Scan for the cell matching the given text and deliver its [x, y] coordinate at center. 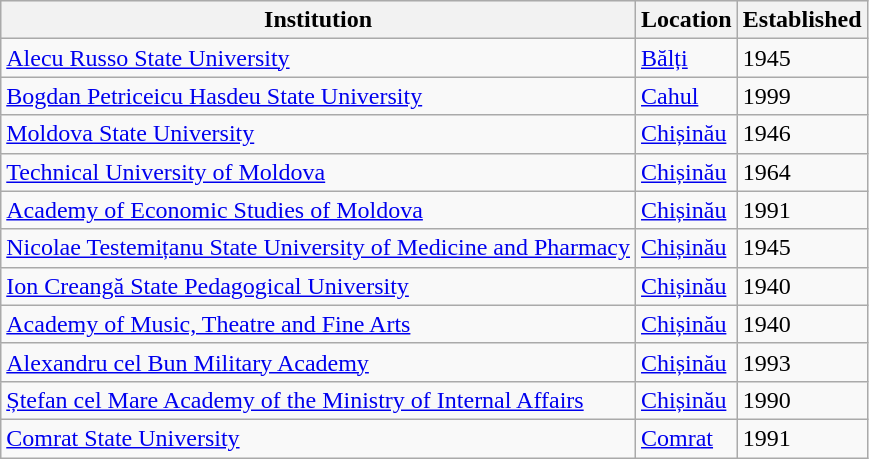
Institution [318, 20]
1993 [802, 362]
Moldova State University [318, 134]
Alecu Russo State University [318, 58]
1946 [802, 134]
Bogdan Petriceicu Hasdeu State University [318, 96]
1990 [802, 400]
Alexandru cel Bun Military Academy [318, 362]
Location [687, 20]
Cahul [687, 96]
Bălți [687, 58]
Academy of Economic Studies of Moldova [318, 210]
Ion Creangă State Pedagogical University [318, 286]
Comrat [687, 438]
Academy of Music, Theatre and Fine Arts [318, 324]
Comrat State University [318, 438]
1964 [802, 172]
Established [802, 20]
1999 [802, 96]
Technical University of Moldova [318, 172]
Ștefan cel Mare Academy of the Ministry of Internal Affairs [318, 400]
Nicolae Testemițanu State University of Medicine and Pharmacy [318, 248]
